Output the (X, Y) coordinate of the center of the cell containing the given text.  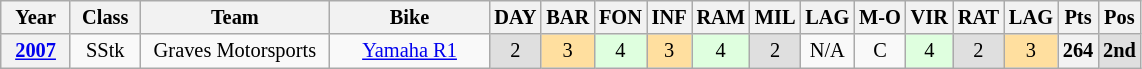
Team (235, 17)
Pos (1120, 17)
SStk (105, 51)
DAY (515, 17)
FON (620, 17)
M-O (880, 17)
Yamaha R1 (410, 51)
INF (670, 17)
C (880, 51)
MIL (775, 17)
264 (1078, 51)
2nd (1120, 51)
BAR (568, 17)
Pts (1078, 17)
VIR (930, 17)
N/A (827, 51)
RAT (978, 17)
Graves Motorsports (235, 51)
2007 (36, 51)
Class (105, 17)
Bike (410, 17)
RAM (721, 17)
Year (36, 17)
